For the text-containing cell, return its midpoint in [X, Y] coordinate format. 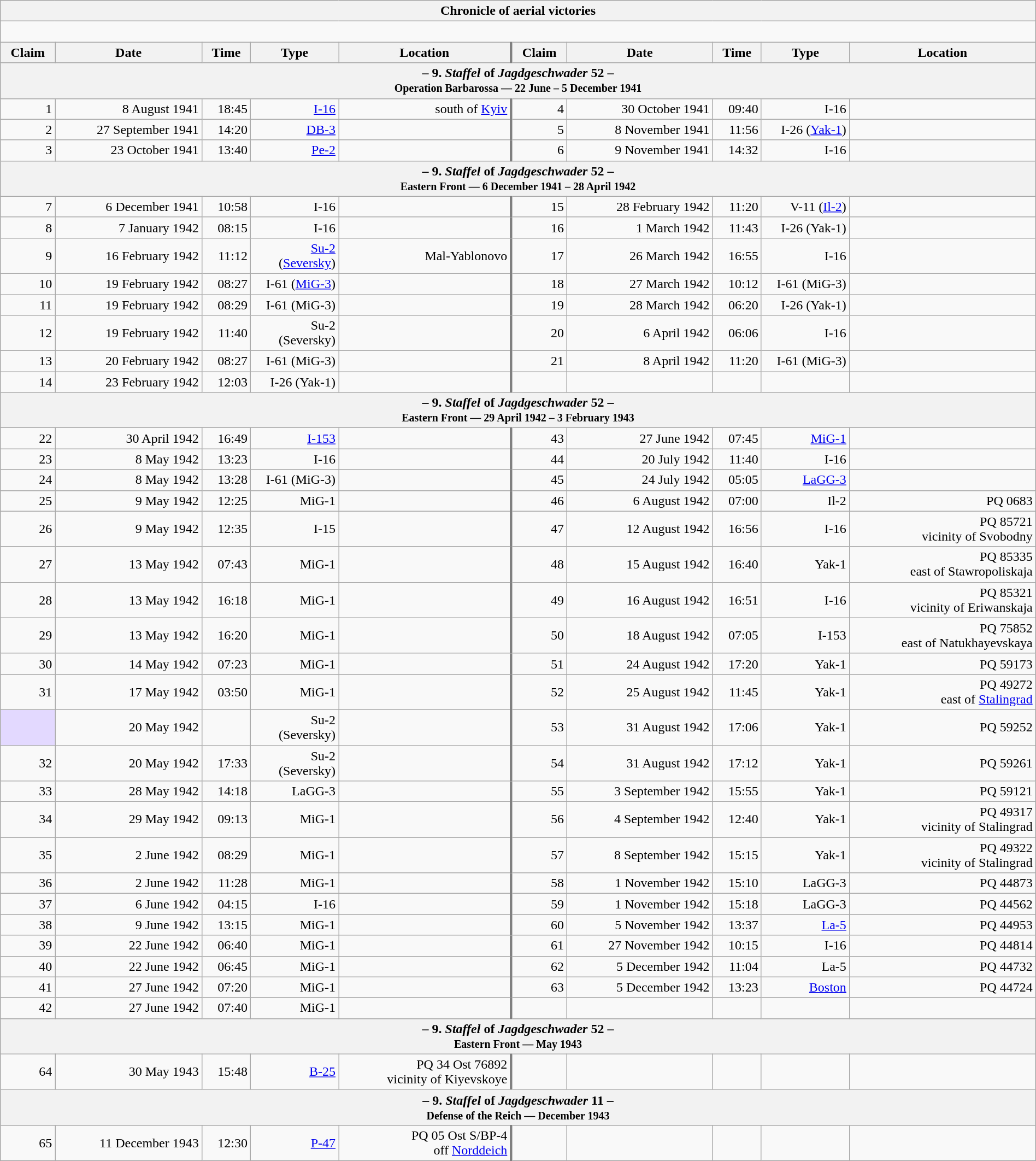
32 [28, 763]
Pe-2 [295, 150]
39 [28, 946]
P-47 [295, 1142]
PQ 0683 [942, 501]
05:05 [737, 480]
16:49 [226, 438]
3 September 1942 [639, 791]
11:04 [737, 966]
– 9. Staffel of Jagdgeschwader 52 –Eastern Front — 29 April 1942 – 3 February 1943 [518, 410]
16 February 1942 [128, 256]
16 August 1942 [639, 600]
8 September 1942 [639, 855]
06:40 [226, 946]
PQ 44724 [942, 987]
23 October 1941 [128, 150]
49 [539, 600]
50 [539, 635]
PQ 59173 [942, 664]
07:00 [737, 501]
4 September 1942 [639, 820]
28 May 1942 [128, 791]
6 June 1942 [128, 904]
55 [539, 791]
15:48 [226, 1071]
37 [28, 904]
9 [28, 256]
15 [539, 207]
13:40 [226, 150]
29 [28, 635]
27 [28, 564]
28 March 1942 [639, 304]
south of Kyiv [425, 109]
08:15 [226, 227]
07:23 [226, 664]
20 July 1942 [639, 459]
17:20 [737, 664]
56 [539, 820]
11:56 [737, 130]
PQ 44953 [942, 925]
6 December 1941 [128, 207]
5 [539, 130]
15:10 [737, 883]
PQ 49322vicinity of Stalingrad [942, 855]
11:28 [226, 883]
24 [28, 480]
52 [539, 692]
– 9. Staffel of Jagdgeschwader 11 –Defense of the Reich — December 1943 [518, 1107]
18 [539, 284]
13:15 [226, 925]
30 [28, 664]
16:40 [737, 564]
62 [539, 966]
17 May 1942 [128, 692]
04:15 [226, 904]
59 [539, 904]
Chronicle of aerial victories [518, 11]
16 [539, 227]
PQ 75852east of Natukhayevskaya [942, 635]
12:40 [737, 820]
35 [28, 855]
3 [28, 150]
16:18 [226, 600]
29 May 1942 [128, 820]
23 February 1942 [128, 382]
06:45 [226, 966]
33 [28, 791]
11 [28, 304]
07:05 [737, 635]
41 [28, 987]
64 [28, 1071]
Il-2 [805, 501]
58 [539, 883]
11 December 1943 [128, 1142]
14 [28, 382]
09:13 [226, 820]
14 May 1942 [128, 664]
18:45 [226, 109]
16:20 [226, 635]
10:12 [737, 284]
PQ 49272 east of Stalingrad [942, 692]
27 March 1942 [639, 284]
12:25 [226, 501]
5 November 1942 [639, 925]
17:06 [737, 727]
PQ 44873 [942, 883]
PQ 85321vicinity of Eriwanskaja [942, 600]
07:45 [737, 438]
48 [539, 564]
16:55 [737, 256]
24 July 1942 [639, 480]
6 [539, 150]
PQ 59121 [942, 791]
4 [539, 109]
B-25 [295, 1071]
07:20 [226, 987]
26 March 1942 [639, 256]
12 [28, 333]
PQ 05 Ost S/BP-4off Norddeich [425, 1142]
16:51 [737, 600]
46 [539, 501]
63 [539, 987]
16:56 [737, 529]
40 [28, 966]
23 [28, 459]
28 [28, 600]
44 [539, 459]
11:43 [737, 227]
15:55 [737, 791]
Mal-Yablonovo [425, 256]
8 August 1941 [128, 109]
42 [28, 1008]
8 [28, 227]
7 [28, 207]
12 August 1942 [639, 529]
53 [539, 727]
27 November 1942 [639, 946]
19 [539, 304]
22 [28, 438]
15:18 [737, 904]
15 August 1942 [639, 564]
6 August 1942 [639, 501]
54 [539, 763]
20 [539, 333]
21 [539, 361]
12:35 [226, 529]
26 [28, 529]
11:45 [737, 692]
11:12 [226, 256]
7 January 1942 [128, 227]
09:40 [737, 109]
1 March 1942 [639, 227]
2 [28, 130]
36 [28, 883]
PQ 49317vicinity of Stalingrad [942, 820]
PQ 34 Ost 76892vicinity of Kiyevskoye [425, 1071]
10:15 [737, 946]
60 [539, 925]
17:12 [737, 763]
07:43 [226, 564]
65 [28, 1142]
DB-3 [295, 130]
PQ 44732 [942, 966]
14:18 [226, 791]
13:28 [226, 480]
30 October 1941 [639, 109]
17 [539, 256]
31 [28, 692]
27 September 1941 [128, 130]
PQ 59252 [942, 727]
25 [28, 501]
14:20 [226, 130]
38 [28, 925]
12:30 [226, 1142]
20 February 1942 [128, 361]
30 April 1942 [128, 438]
24 August 1942 [639, 664]
8 April 1942 [639, 361]
43 [539, 438]
– 9. Staffel of Jagdgeschwader 52 –Eastern Front — May 1943 [518, 1036]
17:33 [226, 763]
61 [539, 946]
PQ 85335east of Stawropoliskaja [942, 564]
51 [539, 664]
1 [28, 109]
47 [539, 529]
9 November 1941 [639, 150]
Boston [805, 987]
– 9. Staffel of Jagdgeschwader 52 –Eastern Front — 6 December 1941 – 28 April 1942 [518, 178]
18 August 1942 [639, 635]
12:03 [226, 382]
34 [28, 820]
PQ 59261 [942, 763]
PQ 44562 [942, 904]
06:20 [737, 304]
45 [539, 480]
6 April 1942 [639, 333]
V-11 (Il-2) [805, 207]
13 [28, 361]
13:37 [737, 925]
07:40 [226, 1008]
8 November 1941 [639, 130]
03:50 [226, 692]
14:32 [737, 150]
28 February 1942 [639, 207]
– 9. Staffel of Jagdgeschwader 52 –Operation Barbarossa — 22 June – 5 December 1941 [518, 81]
57 [539, 855]
10:58 [226, 207]
15:15 [737, 855]
PQ 85721vicinity of Svobodny [942, 529]
30 May 1943 [128, 1071]
06:06 [737, 333]
PQ 44814 [942, 946]
10 [28, 284]
9 June 1942 [128, 925]
I-15 [295, 529]
25 August 1942 [639, 692]
